Provide the (X, Y) coordinate of the cell's center where the given text is located.  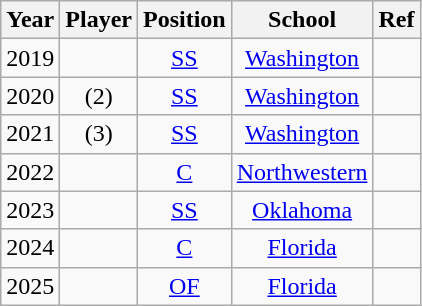
2021 (30, 134)
Oklahoma (302, 210)
2023 (30, 210)
Ref (396, 20)
2019 (30, 58)
Player (99, 20)
Northwestern (302, 172)
2024 (30, 248)
School (302, 20)
2020 (30, 96)
2025 (30, 286)
OF (185, 286)
(3) (99, 134)
Position (185, 20)
2022 (30, 172)
(2) (99, 96)
Year (30, 20)
